Detect which cell encompasses the target text, then output its [x, y] center coordinate. 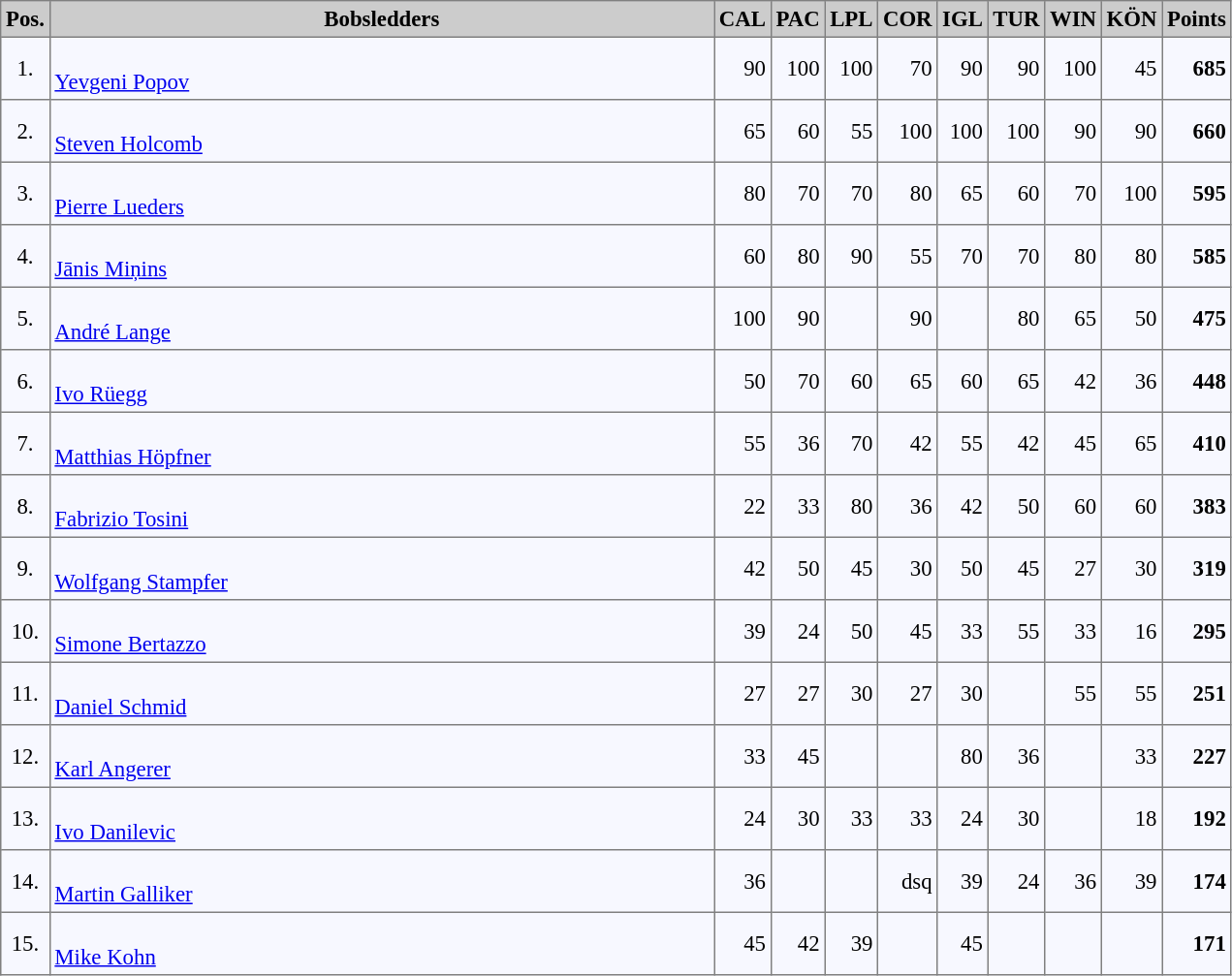
410 [1196, 443]
Pierre Lueders [382, 193]
22 [742, 506]
PAC [798, 19]
Jānis Miņins [382, 256]
Wolfgang Stampfer [382, 568]
LPL [851, 19]
18 [1131, 818]
12. [25, 756]
Matthias Höpfner [382, 443]
Steven Holcomb [382, 131]
Simone Bertazzo [382, 631]
Pos. [25, 19]
3. [25, 193]
171 [1196, 943]
585 [1196, 256]
KÖN [1131, 19]
319 [1196, 568]
595 [1196, 193]
Mike Kohn [382, 943]
WIN [1074, 19]
Bobsledders [382, 19]
Martin Galliker [382, 881]
448 [1196, 381]
475 [1196, 318]
7. [25, 443]
IGL [963, 19]
2. [25, 131]
Points [1196, 19]
COR [907, 19]
16 [1131, 631]
227 [1196, 756]
660 [1196, 131]
383 [1196, 506]
192 [1196, 818]
Ivo Rüegg [382, 381]
Ivo Danilevic [382, 818]
6. [25, 381]
295 [1196, 631]
Yevgeni Popov [382, 68]
10. [25, 631]
1. [25, 68]
André Lange [382, 318]
11. [25, 693]
15. [25, 943]
13. [25, 818]
5. [25, 318]
CAL [742, 19]
4. [25, 256]
Karl Angerer [382, 756]
TUR [1016, 19]
dsq [907, 881]
685 [1196, 68]
14. [25, 881]
Daniel Schmid [382, 693]
174 [1196, 881]
Fabrizio Tosini [382, 506]
8. [25, 506]
251 [1196, 693]
9. [25, 568]
